Scan for the cell matching the given text and deliver its (X, Y) coordinate at center. 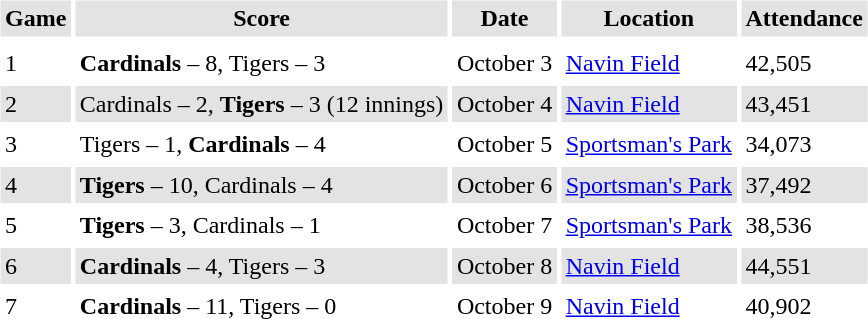
October 5 (504, 144)
6 (35, 266)
Game (35, 18)
October 4 (504, 104)
37,492 (804, 185)
4 (35, 185)
Attendance (804, 18)
Cardinals – 4, Tigers – 3 (262, 266)
Tigers – 3, Cardinals – 1 (262, 226)
Cardinals – 2, Tigers – 3 (12 innings) (262, 104)
Cardinals – 8, Tigers – 3 (262, 64)
Location (648, 18)
5 (35, 226)
3 (35, 144)
1 (35, 64)
October 3 (504, 64)
Tigers – 1, Cardinals – 4 (262, 144)
42,505 (804, 64)
38,536 (804, 226)
October 8 (504, 266)
October 6 (504, 185)
October 7 (504, 226)
44,551 (804, 266)
Tigers – 10, Cardinals – 4 (262, 185)
43,451 (804, 104)
Date (504, 18)
Score (262, 18)
34,073 (804, 144)
2 (35, 104)
